Output the [x, y] coordinate of the center of the cell containing the given text.  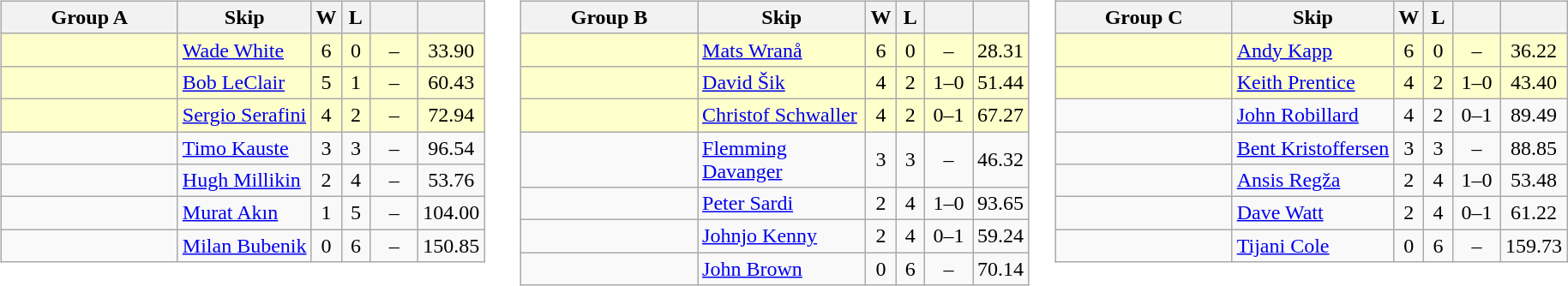
Bob LeClair [244, 82]
93.65 [1001, 204]
Andy Kapp [1313, 50]
89.49 [1533, 115]
88.85 [1533, 148]
53.48 [1533, 181]
John Brown [782, 269]
Johnjo Kenny [782, 236]
Wade White [244, 50]
36.22 [1533, 50]
51.44 [1001, 82]
Peter Sardi [782, 204]
David Šik [782, 82]
John Robillard [1313, 115]
Bent Kristoffersen [1313, 148]
Group C [1144, 17]
Timo Kauste [244, 148]
104.00 [451, 213]
Dave Watt [1313, 213]
67.27 [1001, 115]
72.94 [451, 115]
Tijani Cole [1313, 246]
59.24 [1001, 236]
33.90 [451, 50]
43.40 [1533, 82]
Group A [89, 17]
46.32 [1001, 159]
Flemming Davanger [782, 159]
70.14 [1001, 269]
Mats Wranå [782, 50]
Christof Schwaller [782, 115]
Group B [610, 17]
159.73 [1533, 246]
Murat Akın [244, 213]
Ansis Regža [1313, 181]
96.54 [451, 148]
60.43 [451, 82]
Milan Bubenik [244, 246]
Keith Prentice [1313, 82]
150.85 [451, 246]
28.31 [1001, 50]
61.22 [1533, 213]
Hugh Millikin [244, 181]
Sergio Serafini [244, 115]
53.76 [451, 181]
